Scan for the cell matching the given text and deliver its (X, Y) coordinate at center. 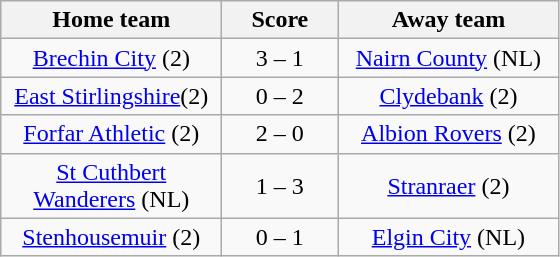
Elgin City (NL) (448, 237)
St Cuthbert Wanderers (NL) (112, 186)
Score (280, 20)
Home team (112, 20)
Clydebank (2) (448, 96)
Stranraer (2) (448, 186)
0 – 1 (280, 237)
0 – 2 (280, 96)
Albion Rovers (2) (448, 134)
Brechin City (2) (112, 58)
East Stirlingshire(2) (112, 96)
2 – 0 (280, 134)
Stenhousemuir (2) (112, 237)
Nairn County (NL) (448, 58)
1 – 3 (280, 186)
Away team (448, 20)
Forfar Athletic (2) (112, 134)
3 – 1 (280, 58)
